For the text-containing cell, return its midpoint in [x, y] coordinate format. 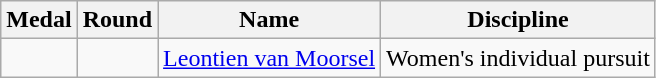
Women's individual pursuit [518, 58]
Leontien van Moorsel [270, 58]
Name [270, 20]
Discipline [518, 20]
Round [117, 20]
Medal [39, 20]
